Return the (X, Y) coordinate for the center point of the cell that contains the specified text.  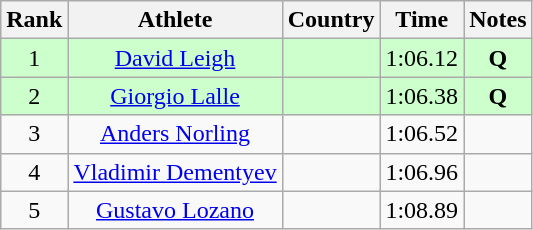
Giorgio Lalle (175, 96)
1 (34, 58)
Time (422, 20)
Athlete (175, 20)
Notes (498, 20)
1:08.89 (422, 210)
1:06.52 (422, 134)
Rank (34, 20)
2 (34, 96)
Country (331, 20)
David Leigh (175, 58)
1:06.38 (422, 96)
Vladimir Dementyev (175, 172)
Anders Norling (175, 134)
1:06.12 (422, 58)
4 (34, 172)
Gustavo Lozano (175, 210)
5 (34, 210)
1:06.96 (422, 172)
3 (34, 134)
